Identify which cell holds the provided text, then report its (x, y) central coordinate. 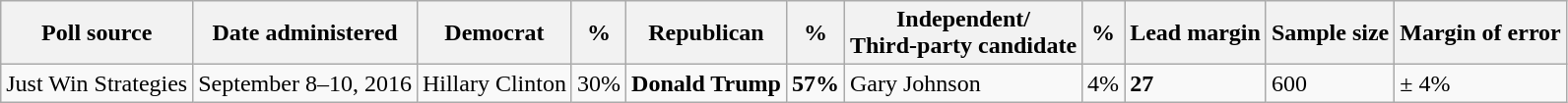
30% (599, 83)
± 4% (1481, 83)
Independent/Third-party candidate (963, 33)
Date administered (305, 33)
September 8–10, 2016 (305, 83)
57% (816, 83)
Sample size (1330, 33)
Donald Trump (707, 83)
Democrat (494, 33)
Lead margin (1196, 33)
Republican (707, 33)
27 (1196, 83)
Poll source (97, 33)
Just Win Strategies (97, 83)
4% (1103, 83)
Gary Johnson (963, 83)
Hillary Clinton (494, 83)
600 (1330, 83)
Margin of error (1481, 33)
